Output the [x, y] coordinate of the center of the cell containing the given text.  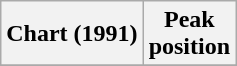
Chart (1991) [72, 34]
Peakposition [189, 34]
